Locate the cell with the specified text and output its [X, Y] center coordinate. 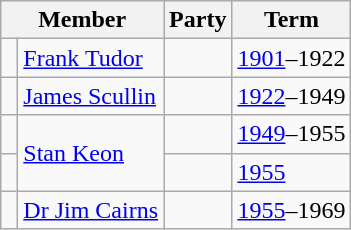
1955–1969 [292, 210]
Party [198, 20]
James Scullin [91, 96]
Dr Jim Cairns [91, 210]
Frank Tudor [91, 58]
1901–1922 [292, 58]
Term [292, 20]
Member [82, 20]
Stan Keon [91, 153]
1922–1949 [292, 96]
1949–1955 [292, 134]
1955 [292, 172]
